Return [x, y] of the center of cell containing provided text 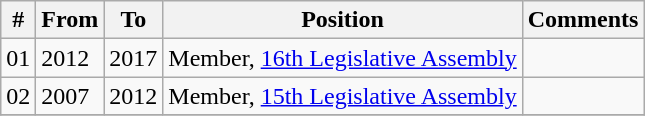
02 [18, 96]
01 [18, 58]
Position [342, 20]
Comments [583, 20]
Member, 16th Legislative Assembly [342, 58]
From [70, 20]
2017 [134, 58]
2007 [70, 96]
# [18, 20]
Member, 15th Legislative Assembly [342, 96]
To [134, 20]
